For the text-containing cell, return its midpoint in (X, Y) coordinate format. 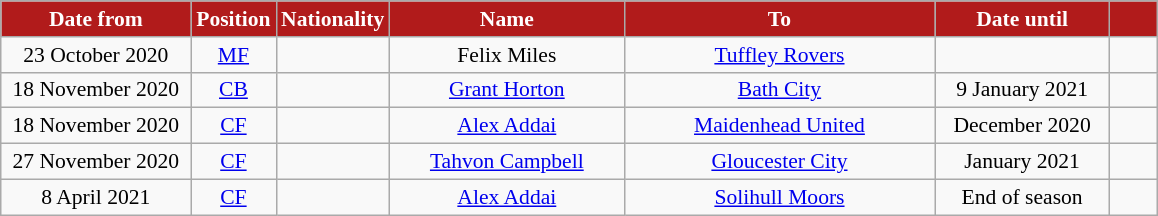
Tuffley Rovers (779, 55)
Tahvon Campbell (506, 162)
Bath City (779, 90)
Gloucester City (779, 162)
Solihull Moors (779, 197)
9 January 2021 (1022, 90)
Felix Miles (506, 55)
Position (234, 19)
27 November 2020 (96, 162)
Date from (96, 19)
To (779, 19)
Grant Horton (506, 90)
Name (506, 19)
23 October 2020 (96, 55)
Date until (1022, 19)
Maidenhead United (779, 126)
MF (234, 55)
CB (234, 90)
December 2020 (1022, 126)
Nationality (332, 19)
January 2021 (1022, 162)
End of season (1022, 197)
8 April 2021 (96, 197)
